Output the (X, Y) coordinate of the center of the cell containing the given text.  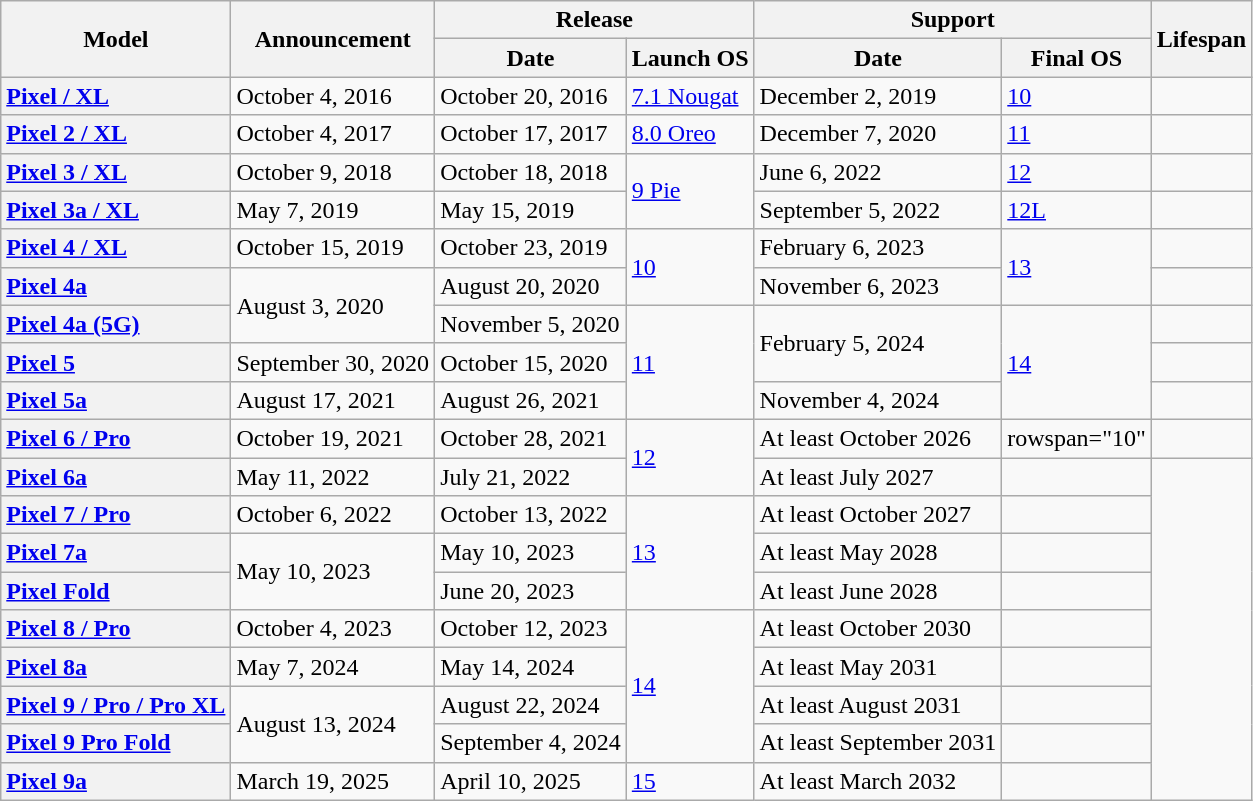
August 17, 2021 (333, 400)
Model (116, 39)
October 18, 2018 (531, 172)
August 20, 2020 (531, 286)
At least July 2027 (878, 477)
Pixel 6a (116, 477)
Pixel 8a (116, 667)
May 14, 2024 (531, 667)
Pixel 6 / Pro (116, 438)
October 15, 2019 (333, 248)
October 28, 2021 (531, 438)
October 12, 2023 (531, 629)
Launch OS (690, 58)
9 Pie (690, 191)
Pixel 5a (116, 400)
October 17, 2017 (531, 134)
Pixel 4a (5G) (116, 324)
June 6, 2022 (878, 172)
October 20, 2016 (531, 96)
Pixel 9 / Pro / Pro XL (116, 705)
December 2, 2019 (878, 96)
8.0 Oreo (690, 134)
September 5, 2022 (878, 210)
March 19, 2025 (333, 781)
At least October 2026 (878, 438)
September 30, 2020 (333, 362)
Pixel 4 / XL (116, 248)
June 20, 2023 (531, 591)
October 15, 2020 (531, 362)
At least June 2028 (878, 591)
May 7, 2024 (333, 667)
At least March 2032 (878, 781)
Pixel / XL (116, 96)
Pixel 5 (116, 362)
At least August 2031 (878, 705)
Final OS (1077, 58)
August 3, 2020 (333, 305)
October 23, 2019 (531, 248)
Pixel Fold (116, 591)
February 6, 2023 (878, 248)
rowspan="10" (1077, 438)
November 5, 2020 (531, 324)
October 19, 2021 (333, 438)
At least September 2031 (878, 743)
Pixel 9 Pro Fold (116, 743)
Pixel 7a (116, 553)
At least May 2031 (878, 667)
October 4, 2016 (333, 96)
August 22, 2024 (531, 705)
July 21, 2022 (531, 477)
May 11, 2022 (333, 477)
Announcement (333, 39)
October 4, 2017 (333, 134)
May 7, 2019 (333, 210)
April 10, 2025 (531, 781)
12L (1077, 210)
Pixel 7 / Pro (116, 515)
August 26, 2021 (531, 400)
October 6, 2022 (333, 515)
Pixel 9a (116, 781)
Support (952, 20)
August 13, 2024 (333, 724)
October 4, 2023 (333, 629)
September 4, 2024 (531, 743)
7.1 Nougat (690, 96)
At least October 2030 (878, 629)
At least May 2028 (878, 553)
Release (594, 20)
October 13, 2022 (531, 515)
December 7, 2020 (878, 134)
At least October 2027 (878, 515)
November 6, 2023 (878, 286)
Pixel 3a / XL (116, 210)
November 4, 2024 (878, 400)
15 (690, 781)
October 9, 2018 (333, 172)
Pixel 3 / XL (116, 172)
Lifespan (1201, 39)
May 15, 2019 (531, 210)
Pixel 2 / XL (116, 134)
February 5, 2024 (878, 343)
Pixel 8 / Pro (116, 629)
Pixel 4a (116, 286)
